Detect which cell encompasses the target text, then output its [X, Y] center coordinate. 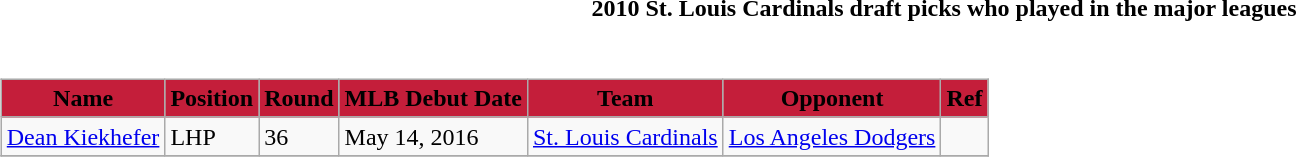
Team [625, 98]
MLB Debut Date [433, 98]
Dean Kiekhefer [83, 136]
Los Angeles Dodgers [832, 136]
Position [212, 98]
36 [299, 136]
Name [83, 98]
Round [299, 98]
LHP [212, 136]
Ref [964, 98]
Opponent [832, 98]
St. Louis Cardinals [625, 136]
May 14, 2016 [433, 136]
